Output the (X, Y) coordinate of the center of the cell containing the given text.  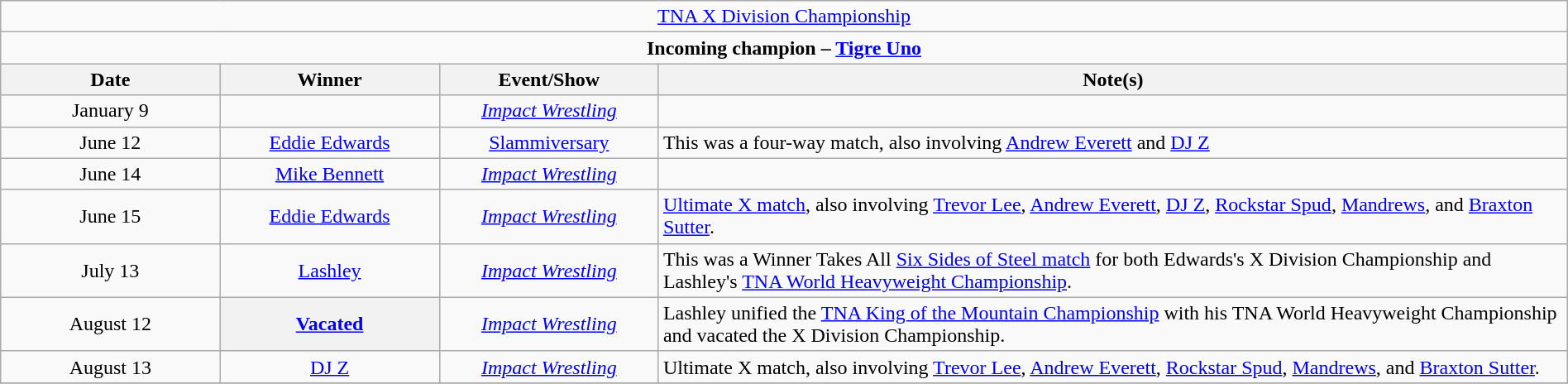
Lashley unified the TNA King of the Mountain Championship with his TNA World Heavyweight Championship and vacated the X Division Championship. (1113, 324)
Lashley (329, 270)
Incoming champion – Tigre Uno (784, 48)
Mike Bennett (329, 174)
June 15 (111, 217)
Note(s) (1113, 79)
Slammiversary (549, 142)
August 12 (111, 324)
Event/Show (549, 79)
TNA X Division Championship (784, 17)
Winner (329, 79)
August 13 (111, 367)
June 12 (111, 142)
July 13 (111, 270)
Vacated (329, 324)
January 9 (111, 111)
Date (111, 79)
Ultimate X match, also involving Trevor Lee, Andrew Everett, DJ Z, Rockstar Spud, Mandrews, and Braxton Sutter. (1113, 217)
DJ Z (329, 367)
This was a Winner Takes All Six Sides of Steel match for both Edwards's X Division Championship and Lashley's TNA World Heavyweight Championship. (1113, 270)
Ultimate X match, also involving Trevor Lee, Andrew Everett, Rockstar Spud, Mandrews, and Braxton Sutter. (1113, 367)
This was a four-way match, also involving Andrew Everett and DJ Z (1113, 142)
June 14 (111, 174)
